Detect which cell encompasses the target text, then output its (X, Y) center coordinate. 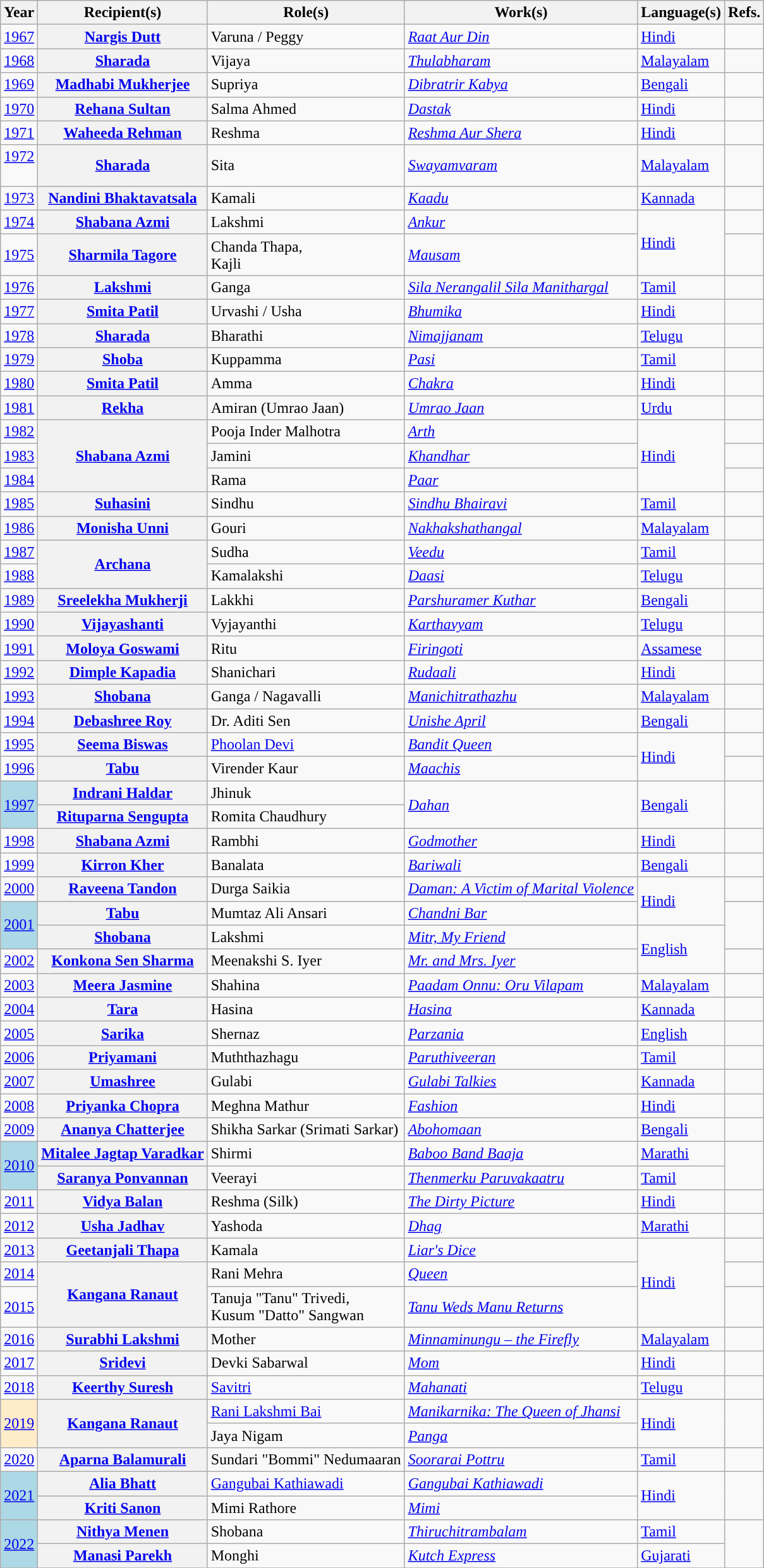
Raat Aur Din (521, 37)
2005 (19, 1033)
Devki Sabarwal (306, 1363)
1991 (19, 648)
Karthavyam (521, 624)
1984 (19, 480)
1988 (19, 576)
Parzania (521, 1033)
The Dirty Picture (521, 1202)
Ananya Chatterjee (123, 1130)
Recipient(s) (123, 13)
Meghna Mathur (306, 1106)
Thenmerku Paruvakaatru (521, 1178)
Ganga (306, 287)
Mr. and Mrs. Iyer (521, 961)
1982 (19, 432)
Thulabharam (521, 61)
2004 (19, 1009)
Rekha (123, 408)
Daman: A Victim of Marital Violence (521, 889)
Fashion (521, 1106)
Raveena Tandon (123, 889)
Kamala (306, 1250)
1990 (19, 624)
Priyanka Chopra (123, 1106)
Vidya Balan (123, 1202)
Work(s) (521, 13)
Amma (306, 384)
Godmother (521, 841)
1987 (19, 552)
Monisha Unni (123, 528)
Geetanjali Thapa (123, 1250)
2007 (19, 1081)
Pasi (521, 360)
Durga Saikia (306, 889)
Nandini Bhaktavatsala (123, 198)
Gouri (306, 528)
Moloya Goswami (123, 648)
Kaadu (521, 198)
Kutch Express (521, 1556)
Nithya Menen (123, 1532)
Nakhakshathangal (521, 528)
Mitr, My Friend (521, 937)
Rituparna Sengupta (123, 817)
Tara (123, 1009)
Suhasini (123, 504)
Shoba (123, 360)
Ritu (306, 648)
1976 (19, 287)
Urvashi / Usha (306, 311)
2016 (19, 1339)
1968 (19, 61)
Amiran (Umrao Jaan) (306, 408)
Gujarati (681, 1556)
1975 (19, 254)
Sridevi (123, 1363)
1986 (19, 528)
Bariwali (521, 865)
Chandni Bar (521, 913)
Panga (521, 1435)
1974 (19, 222)
1977 (19, 311)
Shernaz (306, 1033)
Reshma (Silk) (306, 1202)
Soorarai Pottru (521, 1459)
Alia Bhatt (123, 1483)
Kamalakshi (306, 576)
Monghi (306, 1556)
Jamini (306, 456)
Year (19, 13)
Language(s) (681, 13)
1989 (19, 600)
Shahina (306, 985)
Daasi (521, 576)
2009 (19, 1130)
Umrao Jaan (521, 408)
Paar (521, 480)
2014 (19, 1274)
Parshuramer Kuthar (521, 600)
Waheeda Rehman (123, 133)
1996 (19, 769)
Mumtaz Ali Ansari (306, 913)
Manasi Parekh (123, 1556)
1973 (19, 198)
Yashoda (306, 1226)
2019 (19, 1423)
Sarika (123, 1033)
Kamali (306, 198)
Savitri (306, 1387)
Indrani Haldar (123, 793)
Ankur (521, 222)
Rani Mehra (306, 1274)
2002 (19, 961)
Paadam Onnu: Oru Vilapam (521, 985)
Nargis Dutt (123, 37)
2018 (19, 1387)
Dimple Kapadia (123, 672)
Maachis (521, 769)
1985 (19, 504)
Ganga / Nagavalli (306, 696)
Dhag (521, 1226)
Banalata (306, 865)
Abohomaan (521, 1130)
Unishe April (521, 720)
1969 (19, 85)
Rambhi (306, 841)
Muththazhagu (306, 1057)
Shanichari (306, 672)
Arth (521, 432)
Sudha (306, 552)
Thiruchitrambalam (521, 1532)
Vyjayanthi (306, 624)
Bharathi (306, 336)
2011 (19, 1202)
Vijayashanti (123, 624)
Dahan (521, 805)
Kuppamma (306, 360)
Keerthy Suresh (123, 1387)
Refs. (744, 13)
Usha Jadhav (123, 1226)
Bandit Queen (521, 745)
Pooja Inder Malhotra (306, 432)
Swayamvaram (521, 166)
Surabhi Lakshmi (123, 1339)
Sita (306, 166)
Rehana Sultan (123, 109)
Varuna / Peggy (306, 37)
Sila Nerangalil Sila Manithargal (521, 287)
Archana (123, 564)
Jaya Nigam (306, 1435)
Minnaminungu – the Firefly (521, 1339)
Sreelekha Mukherji (123, 600)
Gulabi (306, 1081)
Sindhu Bhairavi (521, 504)
Konkona Sen Sharma (123, 961)
Assamese (681, 648)
1993 (19, 696)
Mother (306, 1339)
1980 (19, 384)
Mausam (521, 254)
Mimi Rathore (306, 1508)
Chakra (521, 384)
Meera Jasmine (123, 985)
2006 (19, 1057)
2021 (19, 1495)
Lakkhi (306, 600)
1967 (19, 37)
Kirron Kher (123, 865)
2017 (19, 1363)
2003 (19, 985)
2012 (19, 1226)
Saranya Ponvannan (123, 1178)
Sharmila Tagore (123, 254)
2020 (19, 1459)
Mom (521, 1363)
2010 (19, 1166)
Romita Chaudhury (306, 817)
Reshma Aur Shera (521, 133)
Bhumika (521, 311)
Mimi (521, 1508)
Liar's Dice (521, 1250)
Priyamani (123, 1057)
1999 (19, 865)
Rama (306, 480)
Paruthiveeran (521, 1057)
Veerayi (306, 1178)
Madhabi Mukherjee (123, 85)
Manichitrathazhu (521, 696)
1995 (19, 745)
Seema Biswas (123, 745)
Dibratrir Kabya (521, 85)
1971 (19, 133)
Sindhu (306, 504)
1992 (19, 672)
2008 (19, 1106)
Gulabi Talkies (521, 1081)
Tanuja "Tanu" Trivedi,Kusum "Datto" Sangwan (306, 1306)
1981 (19, 408)
2015 (19, 1306)
Chanda Thapa,Kajli (306, 254)
1978 (19, 336)
Supriya (306, 85)
Shikha Sarkar (Srimati Sarkar) (306, 1130)
1970 (19, 109)
Dr. Aditi Sen (306, 720)
Urdu (681, 408)
1983 (19, 456)
Firingoti (521, 648)
Jhinuk (306, 793)
1994 (19, 720)
Rudaali (521, 672)
Queen (521, 1274)
1972 (19, 166)
1997 (19, 805)
Role(s) (306, 13)
Kriti Sanon (123, 1508)
1998 (19, 841)
Virender Kaur (306, 769)
Shirmi (306, 1154)
Umashree (123, 1081)
Nimajjanam (521, 336)
Salma Ahmed (306, 109)
Khandhar (521, 456)
1979 (19, 360)
2022 (19, 1544)
Tanu Weds Manu Returns (521, 1306)
Reshma (306, 133)
Sundari "Bommi" Nedumaaran (306, 1459)
Phoolan Devi (306, 745)
Meenakshi S. Iyer (306, 961)
2013 (19, 1250)
Rani Lakshmi Bai (306, 1411)
Aparna Balamurali (123, 1459)
Dastak (521, 109)
Mahanati (521, 1387)
Veedu (521, 552)
Vijaya (306, 61)
2001 (19, 925)
Debashree Roy (123, 720)
Baboo Band Baaja (521, 1154)
2000 (19, 889)
Manikarnika: The Queen of Jhansi (521, 1411)
Mitalee Jagtap Varadkar (123, 1154)
